Return the (x, y) coordinate for the center point of the cell that contains the specified text.  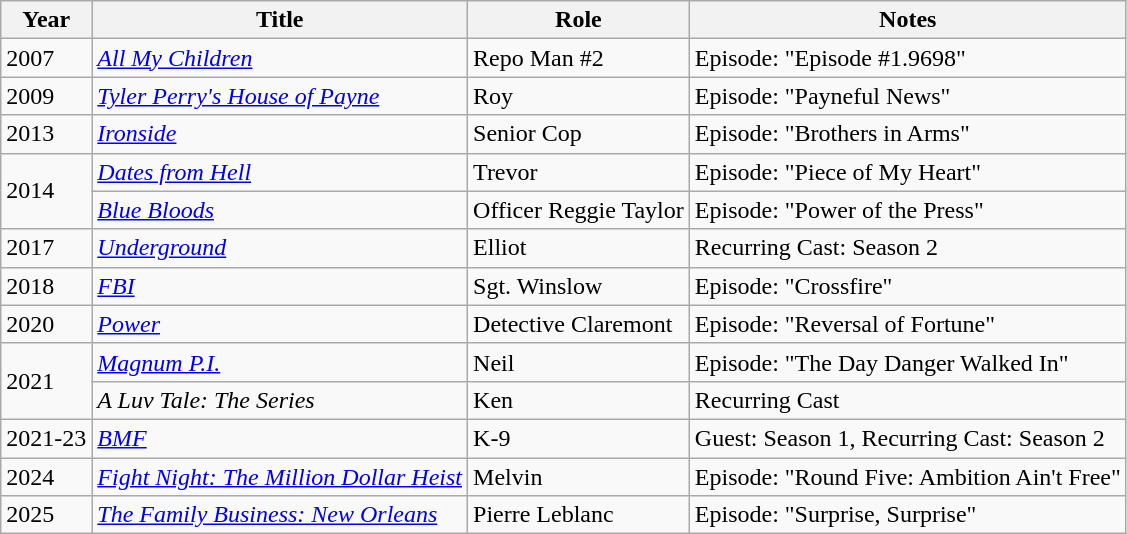
Episode: "Payneful News" (908, 96)
Recurring Cast (908, 400)
A Luv Tale: The Series (280, 400)
Elliot (579, 248)
Ironside (280, 134)
Recurring Cast: Season 2 (908, 248)
Episode: "Reversal of Fortune" (908, 324)
FBI (280, 286)
2007 (46, 58)
2020 (46, 324)
Episode: "Piece of My Heart" (908, 172)
2018 (46, 286)
Officer Reggie Taylor (579, 210)
All My Children (280, 58)
2021 (46, 381)
Episode: "Crossfire" (908, 286)
Title (280, 20)
Notes (908, 20)
K-9 (579, 438)
Year (46, 20)
Dates from Hell (280, 172)
Melvin (579, 477)
Senior Cop (579, 134)
2013 (46, 134)
Episode: "Round Five: Ambition Ain't Free" (908, 477)
2024 (46, 477)
Ken (579, 400)
Underground (280, 248)
Episode: "Episode #1.9698" (908, 58)
Magnum P.I. (280, 362)
Neil (579, 362)
Roy (579, 96)
2025 (46, 515)
Fight Night: The Million Dollar Heist (280, 477)
Blue Bloods (280, 210)
Tyler Perry's House of Payne (280, 96)
Episode: "The Day Danger Walked In" (908, 362)
Power (280, 324)
Sgt. Winslow (579, 286)
Detective Claremont (579, 324)
Episode: "Brothers in Arms" (908, 134)
Role (579, 20)
2017 (46, 248)
2009 (46, 96)
BMF (280, 438)
The Family Business: New Orleans (280, 515)
2014 (46, 191)
Repo Man #2 (579, 58)
2021-23 (46, 438)
Episode: "Surprise, Surprise" (908, 515)
Pierre Leblanc (579, 515)
Episode: "Power of the Press" (908, 210)
Guest: Season 1, Recurring Cast: Season 2 (908, 438)
Trevor (579, 172)
